For the text-containing cell, return its midpoint in (x, y) coordinate format. 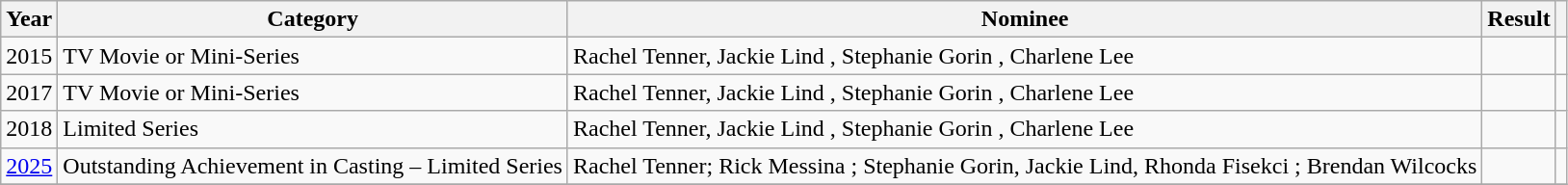
2017 (29, 92)
Year (29, 19)
Nominee (1025, 19)
Result (1519, 19)
Category (313, 19)
Rachel Tenner; Rick Messina ; Stephanie Gorin, Jackie Lind, Rhonda Fisekci ; Brendan Wilcocks (1025, 166)
2018 (29, 129)
Outstanding Achievement in Casting – Limited Series (313, 166)
2015 (29, 56)
2025 (29, 166)
Limited Series (313, 129)
